For the text-containing cell, return its midpoint in [X, Y] coordinate format. 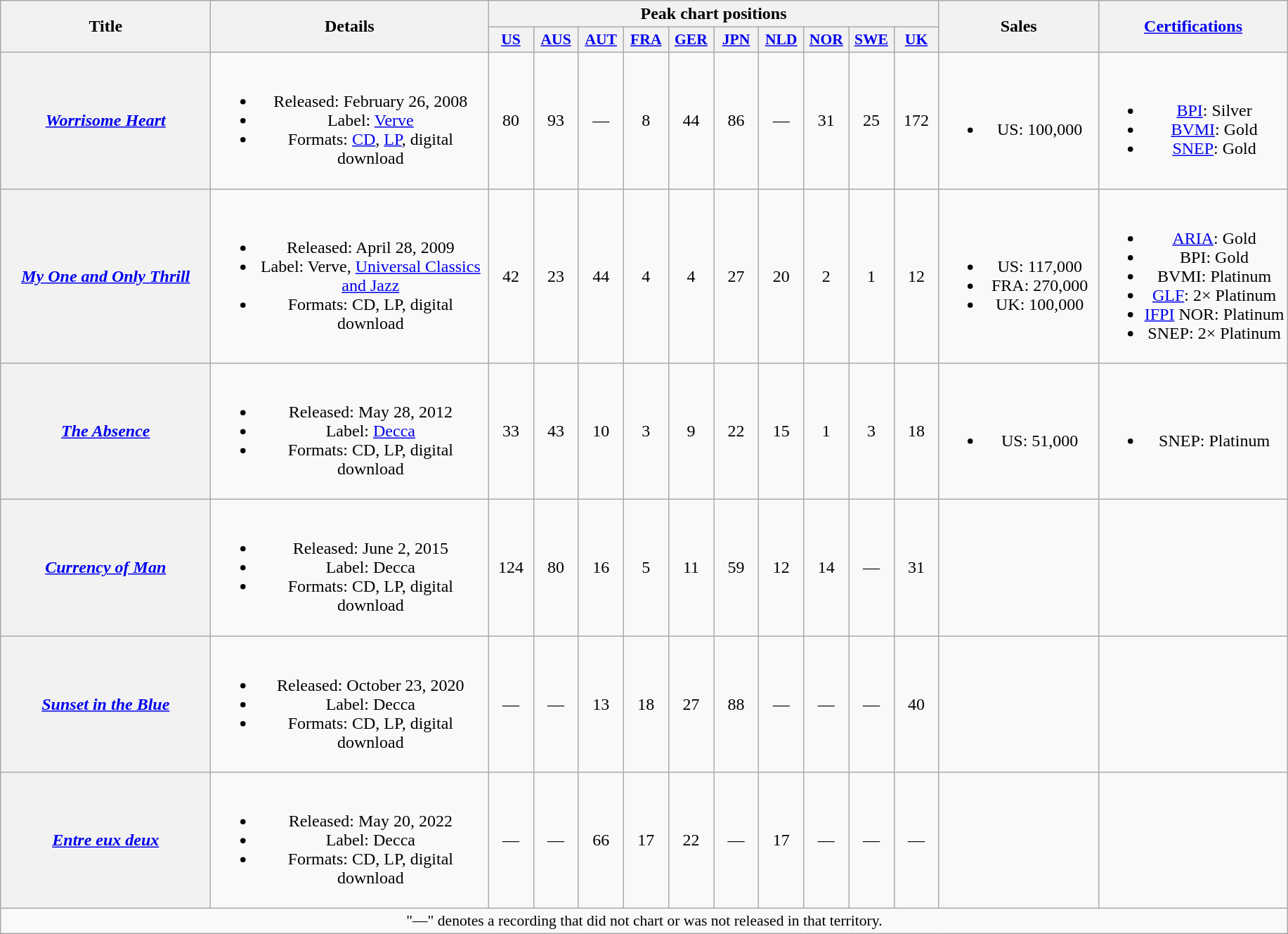
Entre eux deux [105, 841]
23 [556, 275]
US [511, 40]
Peak chart positions [714, 14]
Certifications [1193, 27]
SWE [871, 40]
ARIA: GoldBPI: GoldBVMI: PlatinumGLF: 2× PlatinumIFPI NOR: PlatinumSNEP: 2× Platinum [1193, 275]
US: 100,000 [1019, 120]
NOR [826, 40]
UK [916, 40]
Released: October 23, 2020Label: DeccaFormats: CD, LP, digital download [350, 704]
FRA [646, 40]
The Absence [105, 432]
Currency of Man [105, 568]
15 [781, 432]
NLD [781, 40]
Released: February 26, 2008Label: VerveFormats: CD, LP, digital download [350, 120]
11 [691, 568]
43 [556, 432]
59 [736, 568]
124 [511, 568]
Worrisome Heart [105, 120]
Released: June 2, 2015Label: DeccaFormats: CD, LP, digital download [350, 568]
Released: April 28, 2009Label: Verve, Universal Classics and JazzFormats: CD, LP, digital download [350, 275]
5 [646, 568]
AUS [556, 40]
40 [916, 704]
25 [871, 120]
BPI: SilverBVMI: GoldSNEP: Gold [1193, 120]
172 [916, 120]
93 [556, 120]
33 [511, 432]
8 [646, 120]
US: 117,000FRA: 270,000UK: 100,000 [1019, 275]
GER [691, 40]
Released: May 20, 2022Label: DeccaFormats: CD, LP, digital download [350, 841]
88 [736, 704]
US: 51,000 [1019, 432]
My One and Only Thrill [105, 275]
JPN [736, 40]
"—" denotes a recording that did not chart or was not released in that territory. [644, 921]
Sunset in the Blue [105, 704]
SNEP: Platinum [1193, 432]
Title [105, 27]
66 [601, 841]
Details [350, 27]
Released: May 28, 2012Label: DeccaFormats: CD, LP, digital download [350, 432]
2 [826, 275]
13 [601, 704]
14 [826, 568]
AUT [601, 40]
10 [601, 432]
86 [736, 120]
20 [781, 275]
9 [691, 432]
Sales [1019, 27]
42 [511, 275]
16 [601, 568]
